Output the [X, Y] coordinate of the center of the cell containing the given text.  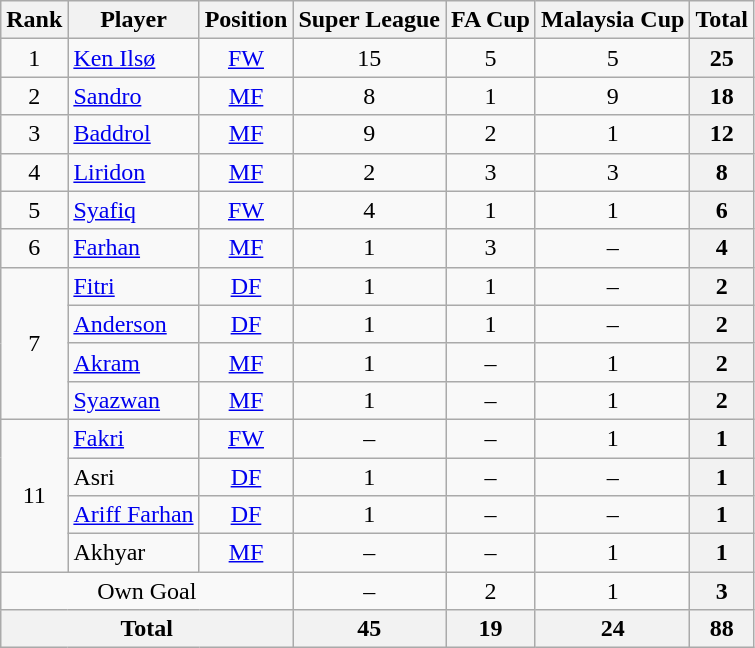
Akram [134, 362]
FA Cup [491, 20]
24 [612, 629]
Syafiq [134, 210]
Ariff Farhan [134, 515]
15 [370, 58]
12 [722, 134]
88 [722, 629]
Akhyar [134, 553]
Syazwan [134, 400]
45 [370, 629]
Player [134, 20]
Super League [370, 20]
25 [722, 58]
Rank [34, 20]
Farhan [134, 248]
11 [34, 495]
Ken Ilsø [134, 58]
Fitri [134, 286]
Sandro [134, 96]
Liridon [134, 172]
Position [246, 20]
Fakri [134, 438]
Asri [134, 477]
19 [491, 629]
18 [722, 96]
Baddrol [134, 134]
Anderson [134, 324]
Malaysia Cup [612, 20]
7 [34, 343]
Own Goal [147, 591]
